Identify which cell holds the provided text, then report its [x, y] central coordinate. 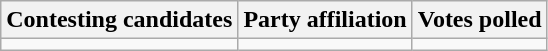
Party affiliation [325, 20]
Votes polled [480, 20]
Contesting candidates [120, 20]
